Identify which cell holds the provided text, then report its [x, y] central coordinate. 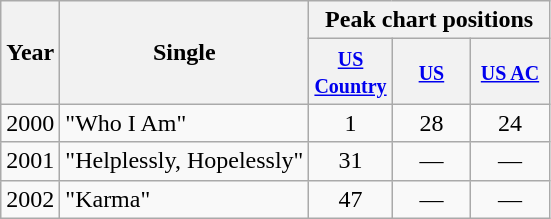
Year [30, 52]
2000 [30, 123]
2002 [30, 199]
US [432, 72]
US AC [510, 72]
31 [350, 161]
Peak chart positions [429, 20]
US Country [350, 72]
24 [510, 123]
"Karma" [184, 199]
Single [184, 52]
"Who I Am" [184, 123]
1 [350, 123]
"Helplessly, Hopelessly" [184, 161]
2001 [30, 161]
47 [350, 199]
28 [432, 123]
